Identify which cell holds the provided text, then report its [X, Y] central coordinate. 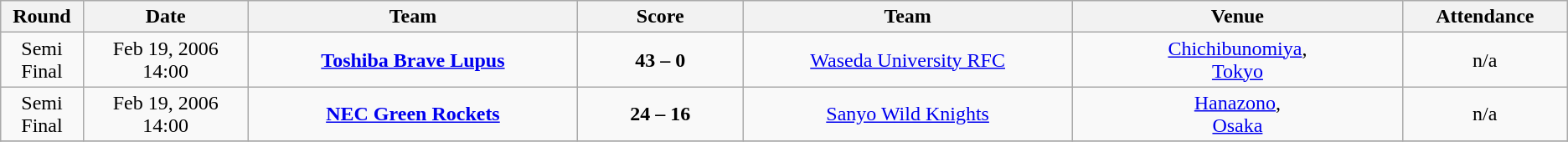
Venue [1238, 17]
Date [166, 17]
Hanazono,Osaka [1238, 114]
Toshiba Brave Lupus [413, 60]
Round [42, 17]
Chichibunomiya,Tokyo [1238, 60]
43 – 0 [660, 60]
Sanyo Wild Knights [908, 114]
Score [660, 17]
24 – 16 [660, 114]
Attendance [1484, 17]
NEC Green Rockets [413, 114]
Waseda University RFC [908, 60]
